Return the (X, Y) coordinate for the center point of the cell that contains the specified text.  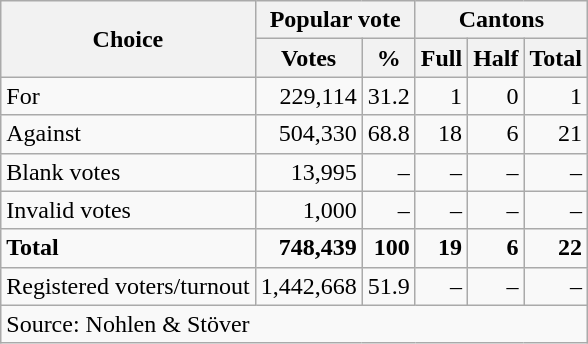
Against (128, 134)
Half (496, 58)
Choice (128, 39)
31.2 (388, 96)
Blank votes (128, 172)
Full (441, 58)
18 (441, 134)
% (388, 58)
748,439 (308, 248)
For (128, 96)
51.9 (388, 286)
Registered voters/turnout (128, 286)
Source: Nohlen & Stöver (294, 324)
1,000 (308, 210)
13,995 (308, 172)
504,330 (308, 134)
100 (388, 248)
Votes (308, 58)
Popular vote (335, 20)
22 (556, 248)
Invalid votes (128, 210)
Cantons (501, 20)
0 (496, 96)
21 (556, 134)
1,442,668 (308, 286)
229,114 (308, 96)
68.8 (388, 134)
19 (441, 248)
